Scan for the cell matching the given text and deliver its (x, y) coordinate at center. 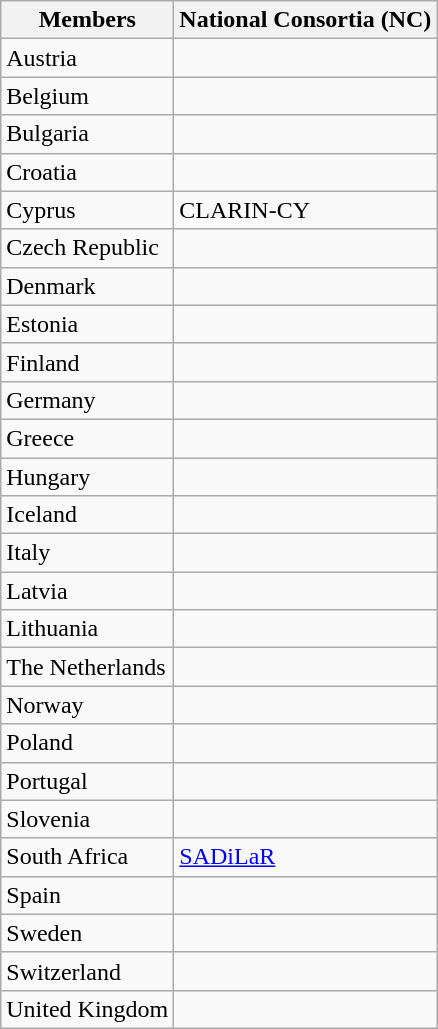
United Kingdom (88, 1009)
Denmark (88, 286)
Latvia (88, 591)
CLARIN-CY (306, 210)
Lithuania (88, 629)
Germany (88, 400)
The Netherlands (88, 667)
Belgium (88, 96)
Iceland (88, 515)
Hungary (88, 477)
Poland (88, 743)
Greece (88, 438)
Croatia (88, 172)
Bulgaria (88, 134)
Members (88, 20)
Norway (88, 705)
Slovenia (88, 819)
Cyprus (88, 210)
Spain (88, 895)
Czech Republic (88, 248)
Austria (88, 58)
National Consortia (NC) (306, 20)
Sweden (88, 933)
Italy (88, 553)
SADiLaR (306, 857)
Estonia (88, 324)
Portugal (88, 781)
South Africa (88, 857)
Finland (88, 362)
Switzerland (88, 971)
